Output the (X, Y) coordinate of the center of the cell containing the given text.  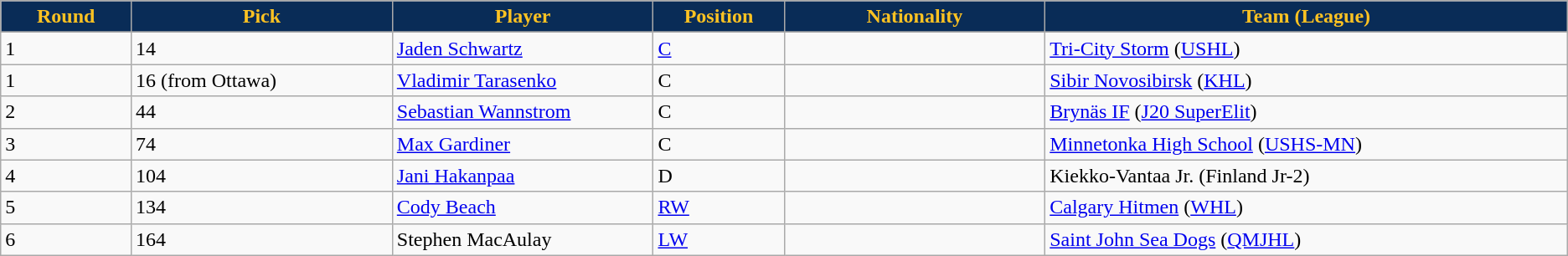
Sebastian Wannstrom (523, 112)
Max Gardiner (523, 144)
Vladimir Tarasenko (523, 80)
Jani Hakanpaa (523, 176)
44 (262, 112)
Minnetonka High School (USHS-MN) (1307, 144)
4 (66, 176)
104 (262, 176)
LW (719, 239)
Calgary Hitmen (WHL) (1307, 207)
16 (from Ottawa) (262, 80)
Saint John Sea Dogs (QMJHL) (1307, 239)
RW (719, 207)
D (719, 176)
Stephen MacAulay (523, 239)
Round (66, 17)
Team (League) (1307, 17)
Position (719, 17)
Kiekko-Vantaa Jr. (Finland Jr-2) (1307, 176)
Brynäs IF (J20 SuperElit) (1307, 112)
74 (262, 144)
Player (523, 17)
134 (262, 207)
164 (262, 239)
Cody Beach (523, 207)
Pick (262, 17)
Jaden Schwartz (523, 49)
Sibir Novosibirsk (KHL) (1307, 80)
14 (262, 49)
2 (66, 112)
6 (66, 239)
3 (66, 144)
Tri-City Storm (USHL) (1307, 49)
5 (66, 207)
Nationality (915, 17)
